For the text-containing cell, return its midpoint in (x, y) coordinate format. 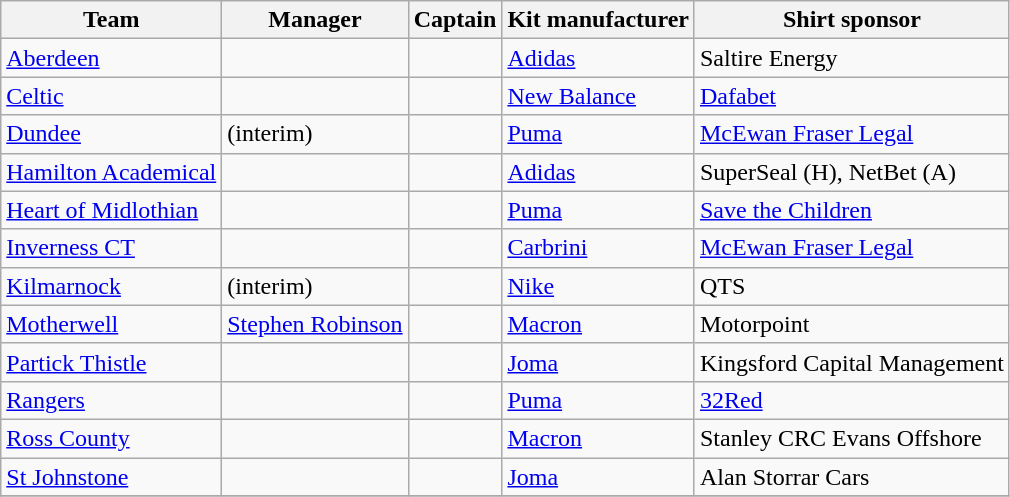
Hamilton Academical (112, 172)
Inverness CT (112, 248)
Aberdeen (112, 58)
New Balance (598, 96)
Celtic (112, 96)
Save the Children (852, 210)
Captain (455, 20)
Motorpoint (852, 324)
QTS (852, 286)
Team (112, 20)
Kingsford Capital Management (852, 362)
Stephen Robinson (315, 324)
St Johnstone (112, 477)
Manager (315, 20)
Carbrini (598, 248)
Kilmarnock (112, 286)
Nike (598, 286)
Alan Storrar Cars (852, 477)
Motherwell (112, 324)
Kit manufacturer (598, 20)
Ross County (112, 438)
Partick Thistle (112, 362)
Heart of Midlothian (112, 210)
Dundee (112, 134)
Shirt sponsor (852, 20)
Saltire Energy (852, 58)
Rangers (112, 400)
Stanley CRC Evans Offshore (852, 438)
SuperSeal (H), NetBet (A) (852, 172)
32Red (852, 400)
Dafabet (852, 96)
